Extract the (x, y) coordinate from the center of the cell holding the provided text.  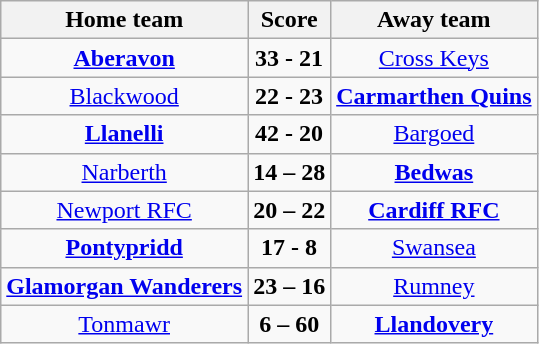
Carmarthen Quins (434, 96)
Llandovery (434, 324)
33 - 21 (290, 58)
Swansea (434, 248)
Narberth (124, 172)
Blackwood (124, 96)
Cardiff RFC (434, 210)
42 - 20 (290, 134)
Rumney (434, 286)
Newport RFC (124, 210)
Home team (124, 20)
Bedwas (434, 172)
Aberavon (124, 58)
14 – 28 (290, 172)
Llanelli (124, 134)
Tonmawr (124, 324)
17 - 8 (290, 248)
20 – 22 (290, 210)
Score (290, 20)
Glamorgan Wanderers (124, 286)
Away team (434, 20)
Bargoed (434, 134)
Cross Keys (434, 58)
23 – 16 (290, 286)
6 – 60 (290, 324)
Pontypridd (124, 248)
22 - 23 (290, 96)
